Provide the (x, y) coordinate of the cell's center where the given text is located.  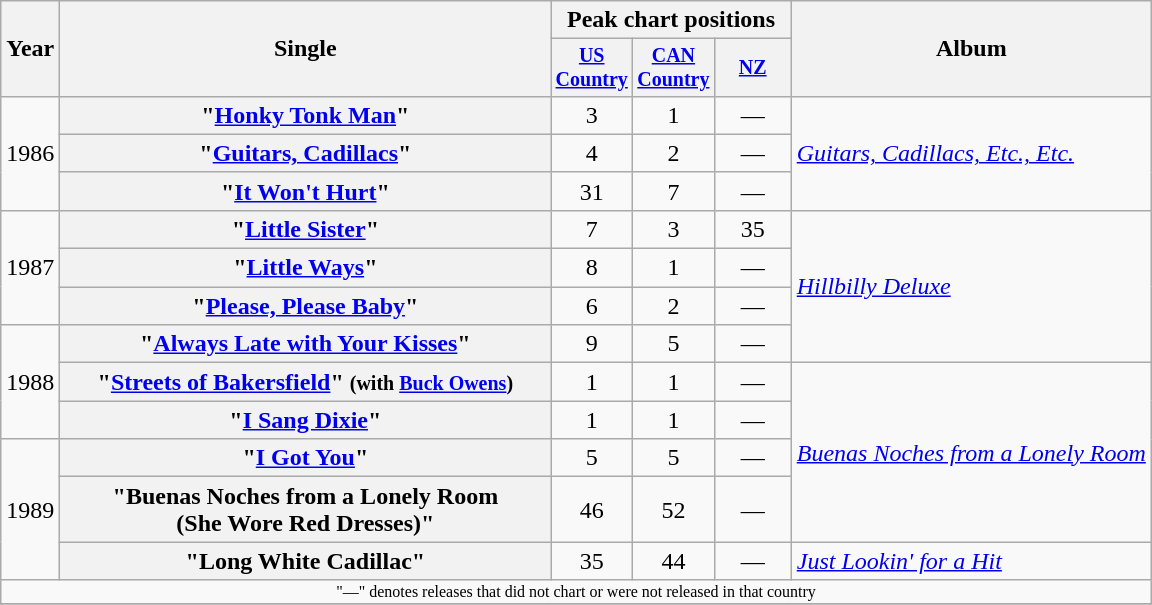
"Streets of Bakersfield" (with Buck Owens) (306, 382)
Guitars, Cadillacs, Etc., Etc. (971, 153)
8 (592, 268)
"Guitars, Cadillacs" (306, 153)
6 (592, 306)
Buenas Noches from a Lonely Room (971, 452)
"Little Sister" (306, 229)
"Honky Tonk Man" (306, 115)
1988 (30, 382)
46 (592, 510)
Single (306, 49)
"Long White Cadillac" (306, 561)
9 (592, 344)
31 (592, 191)
"I Sang Dixie" (306, 420)
44 (674, 561)
Just Lookin' for a Hit (971, 561)
"Please, Please Baby" (306, 306)
CAN Country (674, 68)
Peak chart positions (671, 20)
Album (971, 49)
1986 (30, 153)
"Always Late with Your Kisses" (306, 344)
"It Won't Hurt" (306, 191)
52 (674, 510)
1987 (30, 267)
4 (592, 153)
US Country (592, 68)
Year (30, 49)
"Little Ways" (306, 268)
"—" denotes releases that did not chart or were not released in that country (576, 592)
Hillbilly Deluxe (971, 286)
NZ (752, 68)
"I Got You" (306, 458)
"Buenas Noches from a Lonely Room(She Wore Red Dresses)" (306, 510)
1989 (30, 510)
